From the cell containing the given text, extract its center point as [X, Y] coordinate. 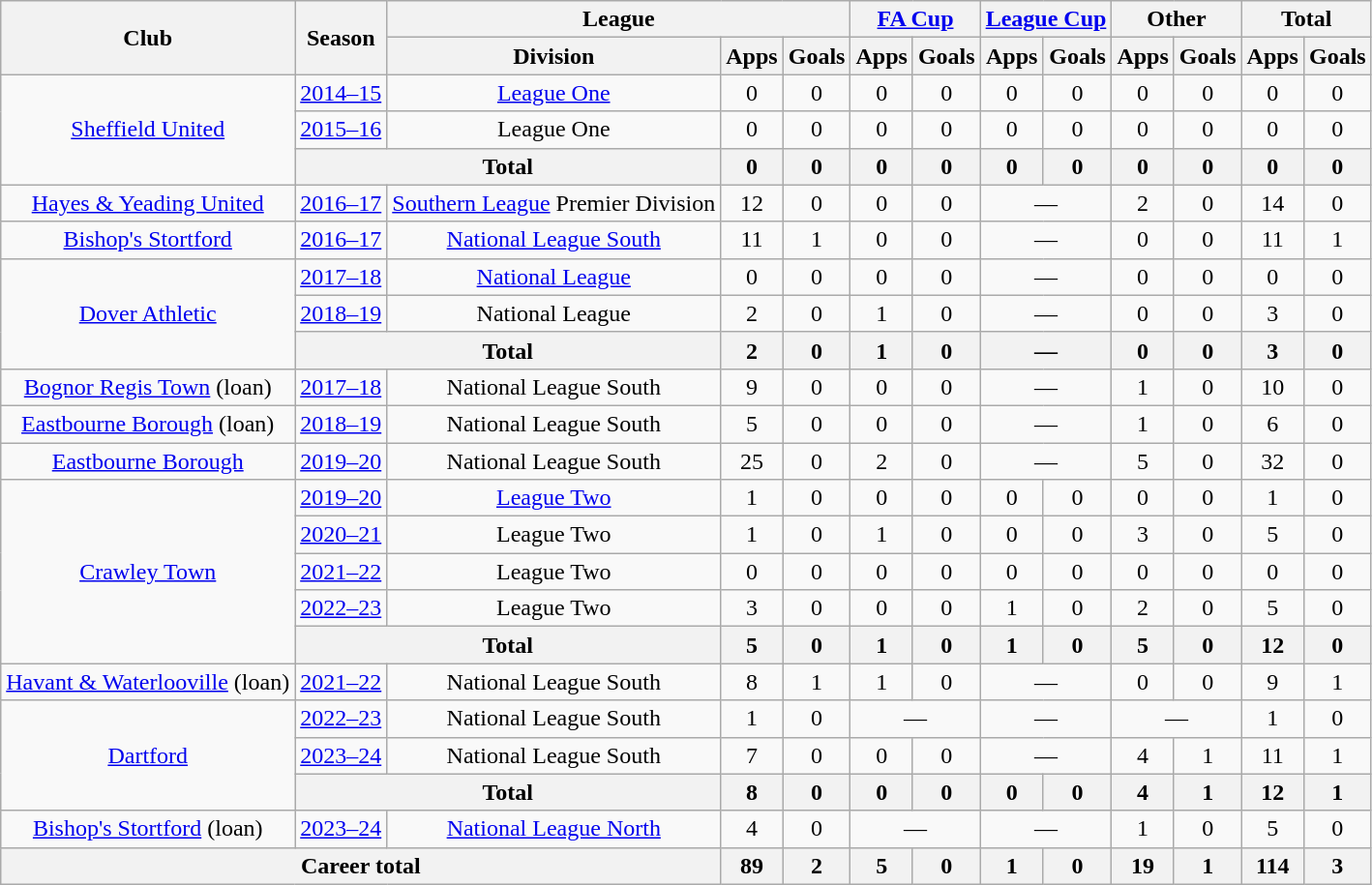
Division [553, 56]
League [619, 19]
Havant & Waterlooville (loan) [148, 682]
Sheffield United [148, 130]
Other [1177, 19]
Club [148, 38]
Dover Athletic [148, 313]
Season [341, 38]
National League North [553, 829]
FA Cup [915, 19]
7 [752, 755]
19 [1143, 866]
2020–21 [341, 535]
Bishop's Stortford [148, 240]
6 [1272, 424]
Eastbourne Borough (loan) [148, 424]
25 [752, 461]
114 [1272, 866]
Bognor Regis Town (loan) [148, 387]
Dartford [148, 755]
Career total [361, 866]
Crawley Town [148, 572]
10 [1272, 387]
Bishop's Stortford (loan) [148, 829]
Southern League Premier Division [553, 203]
Eastbourne Borough [148, 461]
League Cup [1046, 19]
Hayes & Yeading United [148, 203]
2015–16 [341, 130]
32 [1272, 461]
89 [752, 866]
14 [1272, 203]
2014–15 [341, 93]
